For the text-containing cell, return its midpoint in [x, y] coordinate format. 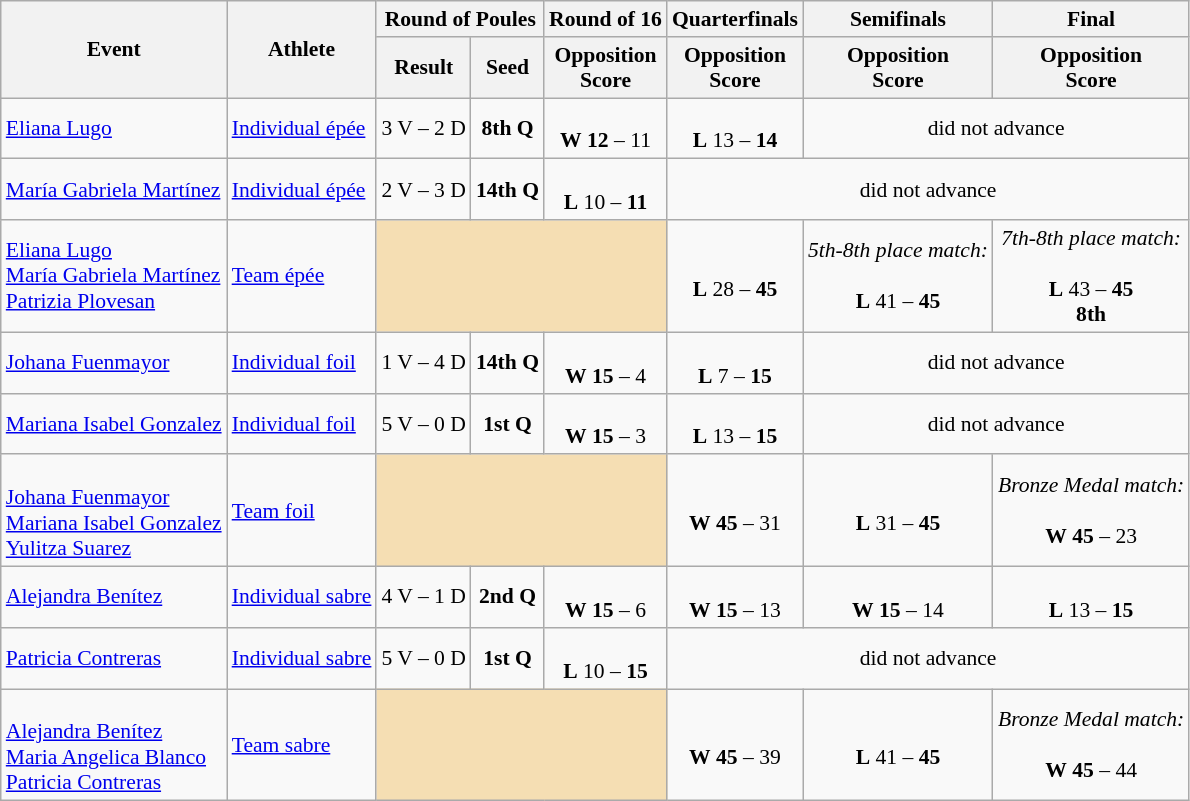
3 V – 2 D [423, 128]
Alejandra BenítezMaria Angelica BlancoPatricia Contreras [114, 745]
Round of 16 [606, 19]
2nd Q [508, 598]
7th-8th place match:L 43 – 458th [1091, 276]
Quarterfinals [735, 19]
W 15 – 3 [606, 424]
Final [1091, 19]
María Gabriela Martínez [114, 190]
Johana Fuenmayor [114, 362]
L 28 – 45 [735, 276]
L 13 – 14 [735, 128]
Semifinals [898, 19]
Mariana Isabel Gonzalez [114, 424]
Seed [508, 68]
Bronze Medal match:W 45 – 23 [1091, 511]
L 7 – 15 [735, 362]
W 12 – 11 [606, 128]
Athlete [302, 50]
W 15 – 14 [898, 598]
W 45 – 31 [735, 511]
L 31 – 45 [898, 511]
Round of Poules [460, 19]
Bronze Medal match:W 45 – 44 [1091, 745]
Patricia Contreras [114, 658]
2 V – 3 D [423, 190]
L 10 – 15 [606, 658]
Johana FuenmayorMariana Isabel GonzalezYulitza Suarez [114, 511]
L 10 – 11 [606, 190]
Event [114, 50]
W 45 – 39 [735, 745]
5th-8th place match:L 41 – 45 [898, 276]
W 15 – 6 [606, 598]
4 V – 1 D [423, 598]
Team épée [302, 276]
W 15 – 4 [606, 362]
W 15 – 13 [735, 598]
Eliana Lugo [114, 128]
Team foil [302, 511]
8th Q [508, 128]
L 41 – 45 [898, 745]
Team sabre [302, 745]
Eliana LugoMaría Gabriela MartínezPatrizia Plovesan [114, 276]
Alejandra Benítez [114, 598]
1 V – 4 D [423, 362]
Result [423, 68]
